Pinpoint the cell where the given text exists, returning its (x, y) midpoint coordinate. 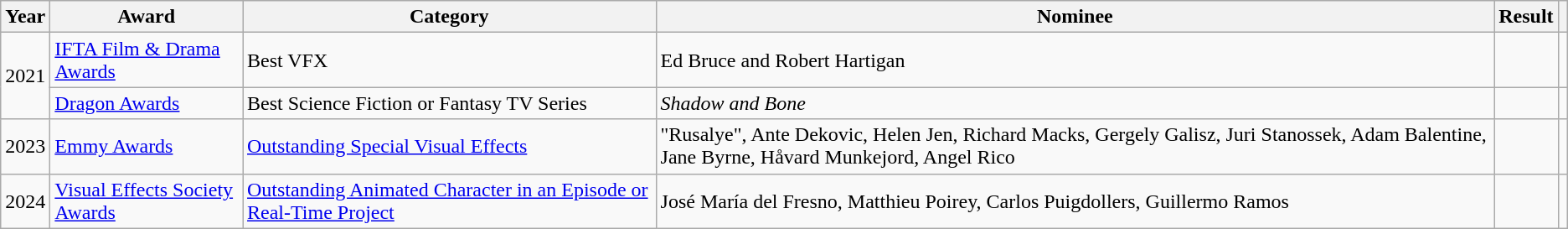
Outstanding Animated Character in an Episode or Real-Time Project (450, 201)
2024 (25, 201)
Nominee (1075, 17)
Emmy Awards (147, 146)
Best VFX (450, 60)
"Rusalye", Ante Dekovic, Helen Jen, Richard Macks, Gergely Galisz, Juri Stanossek, Adam Balentine, Jane Byrne, Håvard Munkejord, Angel Rico (1075, 146)
Dragon Awards (147, 103)
2021 (25, 75)
Visual Effects Society Awards (147, 201)
Outstanding Special Visual Effects (450, 146)
Ed Bruce and Robert Hartigan (1075, 60)
José María del Fresno, Matthieu Poirey, Carlos Puigdollers, Guillermo Ramos (1075, 201)
2023 (25, 146)
Award (147, 17)
Category (450, 17)
Shadow and Bone (1075, 103)
IFTA Film & Drama Awards (147, 60)
Best Science Fiction or Fantasy TV Series (450, 103)
Result (1526, 17)
Year (25, 17)
